Provide the (X, Y) coordinate of the cell's center where the given text is located.  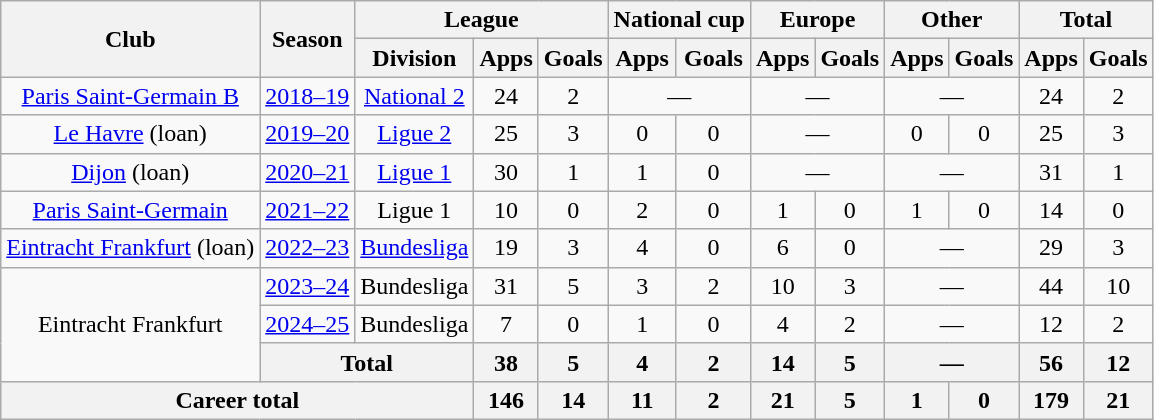
2024–25 (308, 324)
2019–20 (308, 134)
Europe (817, 20)
Eintracht Frankfurt (130, 324)
56 (1051, 362)
2018–19 (308, 96)
7 (506, 324)
National cup (679, 20)
146 (506, 400)
2020–21 (308, 172)
Paris Saint-Germain B (130, 96)
2021–22 (308, 210)
Eintracht Frankfurt (loan) (130, 248)
Le Havre (loan) (130, 134)
2022–23 (308, 248)
Career total (238, 400)
11 (642, 400)
19 (506, 248)
Paris Saint-Germain (130, 210)
Division (414, 58)
44 (1051, 286)
30 (506, 172)
2023–24 (308, 286)
Season (308, 39)
League (482, 20)
National 2 (414, 96)
38 (506, 362)
6 (782, 248)
Club (130, 39)
Dijon (loan) (130, 172)
Ligue 2 (414, 134)
179 (1051, 400)
Other (952, 20)
29 (1051, 248)
